Find where the given text appears and provide that cell's center as [X, Y] coordinate. 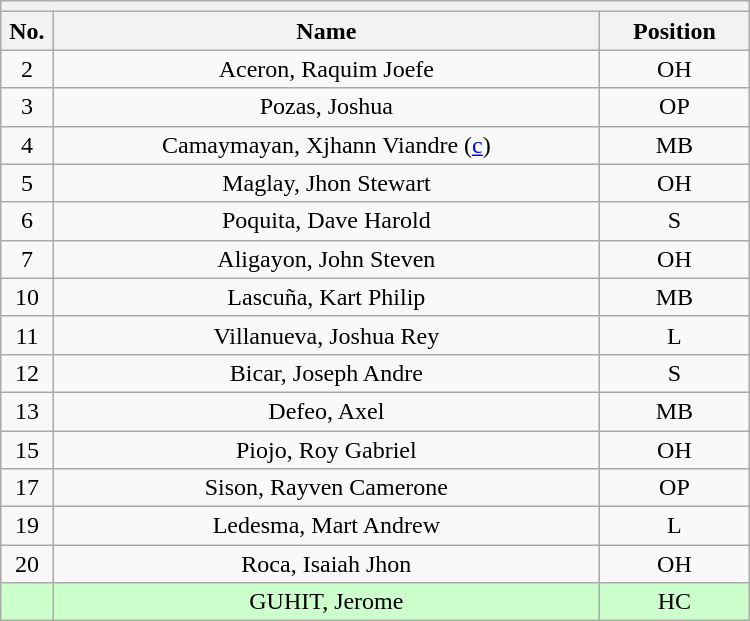
GUHIT, Jerome [326, 602]
Sison, Rayven Camerone [326, 488]
Camaymayan, Xjhann Viandre (c) [326, 145]
19 [27, 526]
Defeo, Axel [326, 411]
No. [27, 31]
13 [27, 411]
17 [27, 488]
10 [27, 297]
11 [27, 335]
15 [27, 449]
HC [675, 602]
Name [326, 31]
4 [27, 145]
Maglay, Jhon Stewart [326, 183]
20 [27, 564]
Villanueva, Joshua Rey [326, 335]
5 [27, 183]
Lascuña, Kart Philip [326, 297]
7 [27, 259]
Roca, Isaiah Jhon [326, 564]
Ledesma, Mart Andrew [326, 526]
Poquita, Dave Harold [326, 221]
Aligayon, John Steven [326, 259]
Aceron, Raquim Joefe [326, 69]
3 [27, 107]
6 [27, 221]
Position [675, 31]
Bicar, Joseph Andre [326, 373]
2 [27, 69]
Piojo, Roy Gabriel [326, 449]
Pozas, Joshua [326, 107]
12 [27, 373]
